From the cell containing the given text, extract its center point as (X, Y) coordinate. 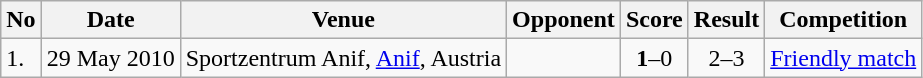
Result (726, 20)
2–3 (726, 58)
29 May 2010 (110, 58)
Score (654, 20)
Date (110, 20)
No (21, 20)
Venue (343, 20)
Opponent (564, 20)
Friendly match (844, 58)
Competition (844, 20)
Sportzentrum Anif, Anif, Austria (343, 58)
1–0 (654, 58)
1. (21, 58)
